Detect which cell encompasses the target text, then output its [X, Y] center coordinate. 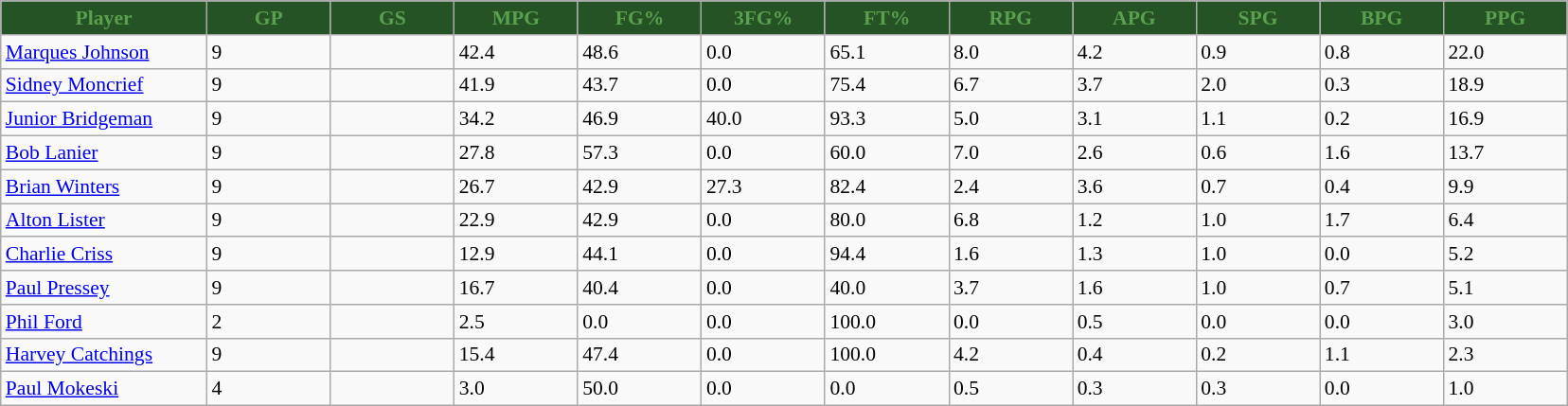
82.4 [886, 186]
PPG [1506, 18]
0.8 [1382, 52]
2.4 [1011, 186]
Phil Ford [104, 322]
6.7 [1011, 85]
60.0 [886, 153]
FT% [886, 18]
0.6 [1257, 153]
15.4 [517, 355]
BPG [1382, 18]
SPG [1257, 18]
94.4 [886, 255]
26.7 [517, 186]
3.6 [1134, 186]
7.0 [1011, 153]
27.8 [517, 153]
Marques Johnson [104, 52]
34.2 [517, 119]
2.5 [517, 322]
1.7 [1382, 221]
44.1 [640, 255]
5.1 [1506, 288]
22.0 [1506, 52]
43.7 [640, 85]
Charlie Criss [104, 255]
Alton Lister [104, 221]
FG% [640, 18]
2.0 [1257, 85]
47.4 [640, 355]
2.3 [1506, 355]
40.4 [640, 288]
Brian Winters [104, 186]
75.4 [886, 85]
6.4 [1506, 221]
Paul Pressey [104, 288]
Player [104, 18]
5.0 [1011, 119]
APG [1134, 18]
57.3 [640, 153]
27.3 [763, 186]
13.7 [1506, 153]
Sidney Moncrief [104, 85]
Harvey Catchings [104, 355]
93.3 [886, 119]
18.9 [1506, 85]
80.0 [886, 221]
2.6 [1134, 153]
3.1 [1134, 119]
22.9 [517, 221]
2 [269, 322]
12.9 [517, 255]
46.9 [640, 119]
GP [269, 18]
1.3 [1134, 255]
3FG% [763, 18]
42.4 [517, 52]
GS [392, 18]
Bob Lanier [104, 153]
65.1 [886, 52]
5.2 [1506, 255]
6.8 [1011, 221]
0.9 [1257, 52]
41.9 [517, 85]
48.6 [640, 52]
4 [269, 389]
MPG [517, 18]
16.9 [1506, 119]
Paul Mokeski [104, 389]
1.2 [1134, 221]
8.0 [1011, 52]
Junior Bridgeman [104, 119]
9.9 [1506, 186]
50.0 [640, 389]
16.7 [517, 288]
RPG [1011, 18]
